Find where the given text appears and provide that cell's center as (X, Y) coordinate. 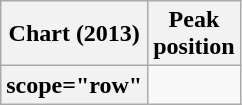
Peakposition (194, 34)
Chart (2013) (74, 34)
scope="row" (74, 85)
